Scan for the cell matching the given text and deliver its (X, Y) coordinate at center. 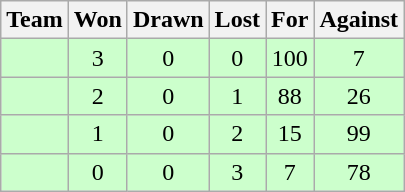
100 (290, 58)
Won (98, 20)
88 (290, 96)
Team (35, 20)
78 (359, 172)
15 (290, 134)
Drawn (168, 20)
99 (359, 134)
Against (359, 20)
Lost (237, 20)
For (290, 20)
26 (359, 96)
